From the cell containing the given text, extract its center point as (x, y) coordinate. 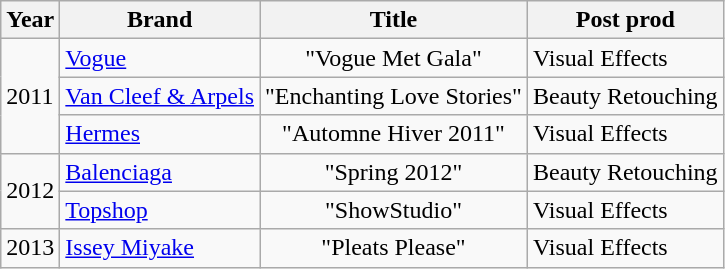
Topshop (160, 210)
Issey Miyake (160, 248)
Title (394, 20)
"Spring 2012" (394, 172)
"ShowStudio" (394, 210)
Post prod (625, 20)
Hermes (160, 134)
"Enchanting Love Stories" (394, 96)
Van Cleef & Arpels (160, 96)
Vogue (160, 58)
Brand (160, 20)
"Automne Hiver 2011" (394, 134)
Year (30, 20)
2013 (30, 248)
Balenciaga (160, 172)
2011 (30, 96)
"Vogue Met Gala" (394, 58)
2012 (30, 191)
"Pleats Please" (394, 248)
